Detect which cell encompasses the target text, then output its (x, y) center coordinate. 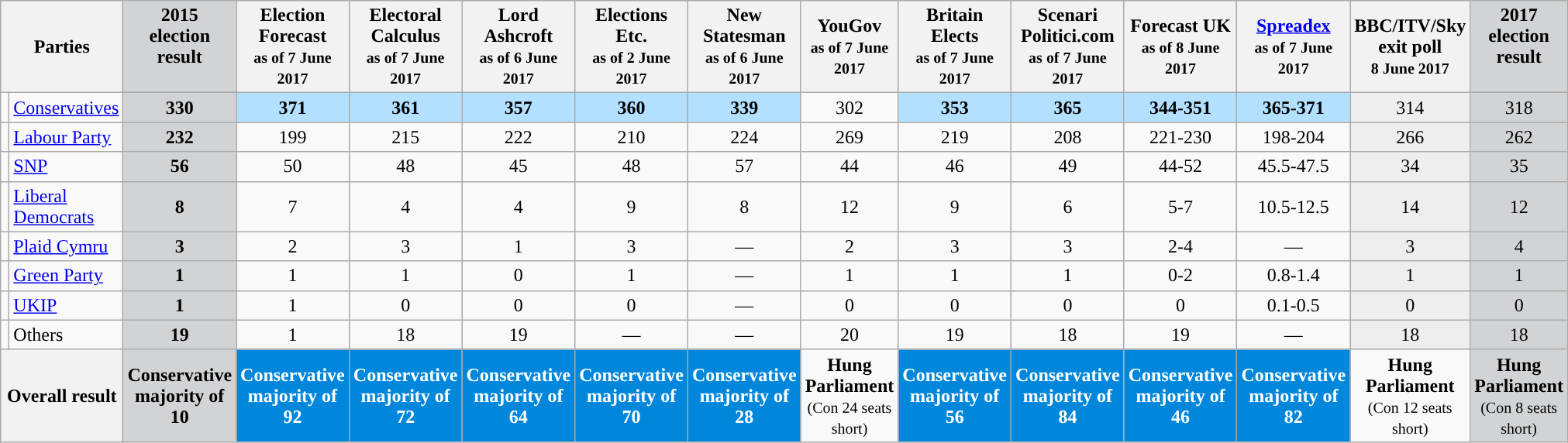
6 (1068, 206)
371 (293, 108)
Conservative majority of 56 (955, 395)
YouGovas of 7 June 2017 (849, 46)
Conservative majority of 92 (293, 395)
Others (67, 335)
2017 election result (1519, 46)
222 (519, 137)
Conservative majority of 70 (632, 395)
266 (1411, 137)
199 (293, 137)
Hung Parliament (Con 24 seats short) (849, 395)
Plaid Cymru (67, 246)
232 (180, 137)
Conservative majority of 64 (519, 395)
318 (1519, 108)
Forecast UKas of 8 June 2017 (1180, 46)
330 (180, 108)
44-52 (1180, 167)
SNP (67, 167)
Lord Ashcroftas of 6 June 2017 (519, 46)
2-4 (1180, 246)
Conservatives (67, 108)
Conservative majority of 46 (1180, 395)
2015 election result (180, 46)
365-371 (1294, 108)
10.5-12.5 (1294, 206)
Conservative majority of 10 (180, 395)
Overall result (62, 395)
56 (180, 167)
215 (405, 137)
Hung Parliament (Con 12 seats short) (1411, 395)
35 (1519, 167)
20 (849, 335)
Conservative majority of 82 (1294, 395)
357 (519, 108)
224 (744, 137)
Liberal Democrats (67, 206)
221-230 (1180, 137)
344-351 (1180, 108)
314 (1411, 108)
353 (955, 108)
ElectionForecastas of 7 June 2017 (293, 46)
198-204 (1294, 137)
365 (1068, 108)
Hung Parliament (Con 8 seats short) (1519, 395)
Labour Party (67, 137)
360 (632, 108)
Electoral Calculusas of 7 June 2017 (405, 46)
302 (849, 108)
Green Party (67, 276)
45 (519, 167)
46 (955, 167)
45.5-47.5 (1294, 167)
7 (293, 206)
44 (849, 167)
0.8-1.4 (1294, 276)
50 (293, 167)
ElectionsEtc.as of 2 June 2017 (632, 46)
210 (632, 137)
49 (1068, 167)
57 (744, 167)
5-7 (1180, 206)
Conservative majority of 28 (744, 395)
269 (849, 137)
Britain Electsas of 7 June 2017 (955, 46)
361 (405, 108)
0.1-0.5 (1294, 305)
339 (744, 108)
UKIP (67, 305)
Spreadexas of 7 June 2017 (1294, 46)
BBC/ITV/Sky exit poll 8 June 2017 (1411, 46)
34 (1411, 167)
Parties (62, 46)
208 (1068, 137)
0-2 (1180, 276)
ScenariPolitici.comas of 7 June 2017 (1068, 46)
Conservative majority of 72 (405, 395)
262 (1519, 137)
Conservative majority of 84 (1068, 395)
14 (1411, 206)
NewStatesmanas of 6 June 2017 (744, 46)
219 (955, 137)
